Scan for the cell matching the given text and deliver its [X, Y] coordinate at center. 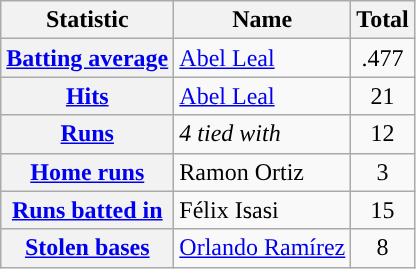
15 [383, 210]
Hits [88, 96]
Stolen bases [88, 248]
Batting average [88, 58]
Total [383, 20]
Félix Isasi [262, 210]
Name [262, 20]
4 tied with [262, 134]
8 [383, 248]
Statistic [88, 20]
Home runs [88, 172]
Ramon Ortiz [262, 172]
.477 [383, 58]
Orlando Ramírez [262, 248]
Runs [88, 134]
21 [383, 96]
12 [383, 134]
Runs batted in [88, 210]
3 [383, 172]
